Return (X, Y) of the center of cell containing provided text 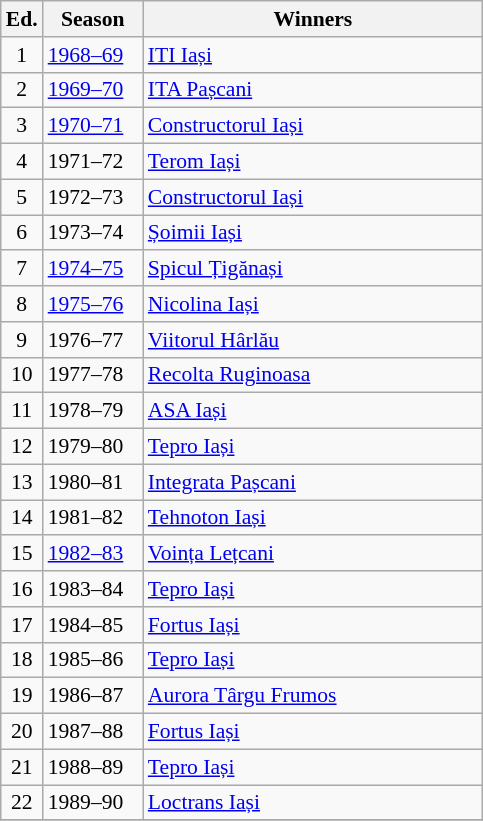
1969–70 (93, 90)
Loctrans Iași (313, 803)
1988–89 (93, 767)
17 (22, 625)
Ed. (22, 19)
1987–88 (93, 732)
9 (22, 340)
Aurora Târgu Frumos (313, 696)
21 (22, 767)
7 (22, 269)
1977–78 (93, 375)
19 (22, 696)
1968–69 (93, 55)
16 (22, 589)
Viitorul Hârlău (313, 340)
22 (22, 803)
10 (22, 375)
Season (93, 19)
1974–75 (93, 269)
1982–83 (93, 554)
ITI Iași (313, 55)
2 (22, 90)
8 (22, 304)
1981–82 (93, 518)
Recolta Ruginoasa (313, 375)
1979–80 (93, 447)
1 (22, 55)
1972–73 (93, 197)
1985–86 (93, 660)
1970–71 (93, 126)
1980–81 (93, 482)
1971–72 (93, 162)
Tehnoton Iași (313, 518)
1986–87 (93, 696)
1978–79 (93, 411)
Voința Lețcani (313, 554)
Spicul Țigănași (313, 269)
1989–90 (93, 803)
13 (22, 482)
ITA Pașcani (313, 90)
4 (22, 162)
1976–77 (93, 340)
14 (22, 518)
12 (22, 447)
15 (22, 554)
5 (22, 197)
18 (22, 660)
6 (22, 233)
Winners (313, 19)
Terom Iași (313, 162)
Nicolina Iași (313, 304)
Șoimii Iași (313, 233)
1984–85 (93, 625)
1983–84 (93, 589)
ASA Iași (313, 411)
1973–74 (93, 233)
1975–76 (93, 304)
3 (22, 126)
20 (22, 732)
11 (22, 411)
Integrata Pașcani (313, 482)
